Identify which cell holds the provided text, then report its (x, y) central coordinate. 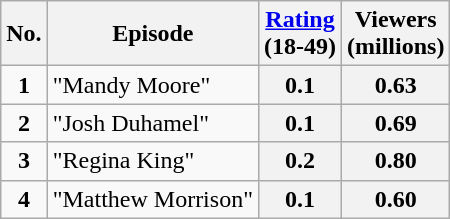
0.69 (396, 123)
"Josh Duhamel" (152, 123)
Rating(18-49) (300, 34)
0.63 (396, 85)
"Matthew Morrison" (152, 199)
2 (24, 123)
Viewers(millions) (396, 34)
4 (24, 199)
3 (24, 161)
"Regina King" (152, 161)
0.60 (396, 199)
Episode (152, 34)
No. (24, 34)
1 (24, 85)
0.2 (300, 161)
0.80 (396, 161)
"Mandy Moore" (152, 85)
